Identify which cell holds the provided text, then report its (x, y) central coordinate. 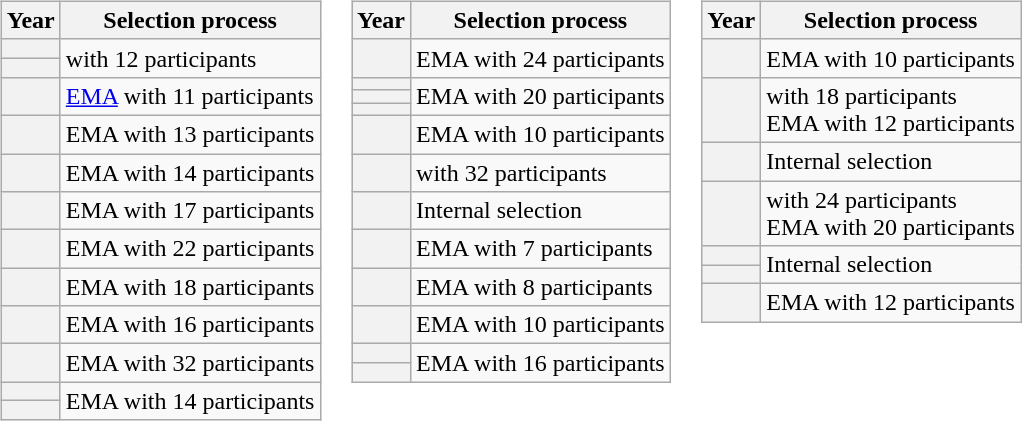
EMA with 18 participants (190, 287)
EMA with 20 participants (541, 96)
EMA with 17 participants (190, 211)
EMA with 24 participants (541, 58)
EMA with 7 participants (541, 249)
with 32 participants (541, 173)
EMA with 11 participants (190, 96)
EMA with 32 participants (190, 363)
with 18 participantsEMA with 12 participants (891, 110)
EMA with 22 participants (190, 249)
EMA with 12 participants (891, 303)
with 24 participantsEMA with 20 participants (891, 212)
with 12 participants (190, 58)
EMA with 13 participants (190, 134)
EMA with 8 participants (541, 287)
